Output the [X, Y] coordinate of the center of the cell containing the given text.  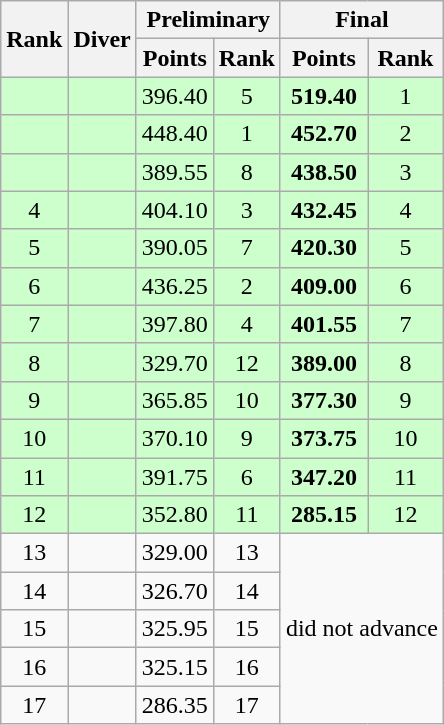
352.80 [174, 515]
286.35 [174, 705]
325.15 [174, 667]
404.10 [174, 210]
389.00 [324, 362]
365.85 [174, 400]
389.55 [174, 172]
409.00 [324, 286]
401.55 [324, 324]
438.50 [324, 172]
373.75 [324, 438]
396.40 [174, 96]
329.00 [174, 553]
329.70 [174, 362]
347.20 [324, 477]
432.45 [324, 210]
325.95 [174, 629]
519.40 [324, 96]
448.40 [174, 134]
did not advance [362, 629]
Diver [102, 39]
436.25 [174, 286]
420.30 [324, 248]
326.70 [174, 591]
370.10 [174, 438]
452.70 [324, 134]
397.80 [174, 324]
Final [362, 20]
Preliminary [208, 20]
391.75 [174, 477]
285.15 [324, 515]
390.05 [174, 248]
377.30 [324, 400]
